Extract the (x, y) coordinate from the center of the cell holding the provided text.  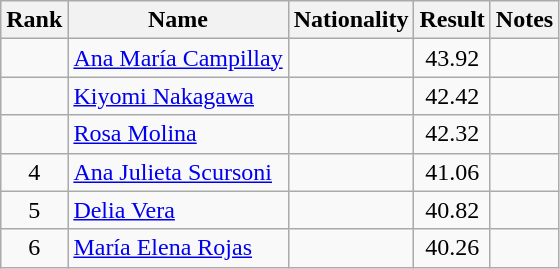
43.92 (452, 58)
5 (34, 210)
Ana María Campillay (178, 58)
42.42 (452, 96)
6 (34, 248)
Notes (524, 20)
Result (452, 20)
Nationality (351, 20)
Rank (34, 20)
Rosa Molina (178, 134)
Kiyomi Nakagawa (178, 96)
40.26 (452, 248)
Name (178, 20)
41.06 (452, 172)
Delia Vera (178, 210)
María Elena Rojas (178, 248)
4 (34, 172)
Ana Julieta Scursoni (178, 172)
40.82 (452, 210)
42.32 (452, 134)
